Return the (X, Y) coordinate for the center point of the cell that contains the specified text.  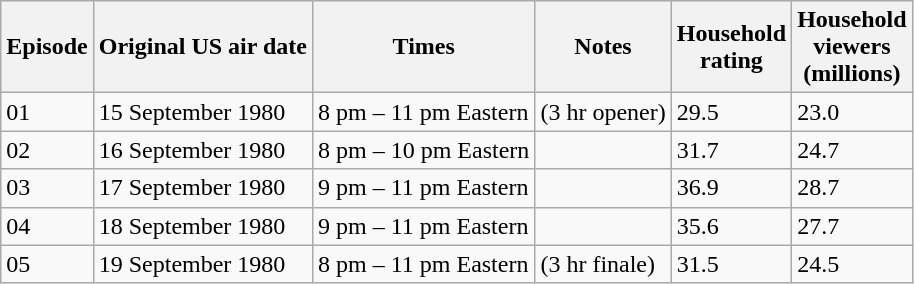
29.5 (731, 112)
17 September 1980 (202, 188)
(3 hr finale) (603, 264)
24.7 (852, 150)
01 (47, 112)
35.6 (731, 226)
19 September 1980 (202, 264)
27.7 (852, 226)
24.5 (852, 264)
Times (423, 47)
28.7 (852, 188)
18 September 1980 (202, 226)
02 (47, 150)
Notes (603, 47)
31.5 (731, 264)
31.7 (731, 150)
(3 hr opener) (603, 112)
8 pm – 10 pm Eastern (423, 150)
05 (47, 264)
03 (47, 188)
16 September 1980 (202, 150)
Householdviewers(millions) (852, 47)
Episode (47, 47)
04 (47, 226)
23.0 (852, 112)
Original US air date (202, 47)
Householdrating (731, 47)
36.9 (731, 188)
15 September 1980 (202, 112)
